Capture the cell that displays the provided text and extract its (x, y) central coordinate. 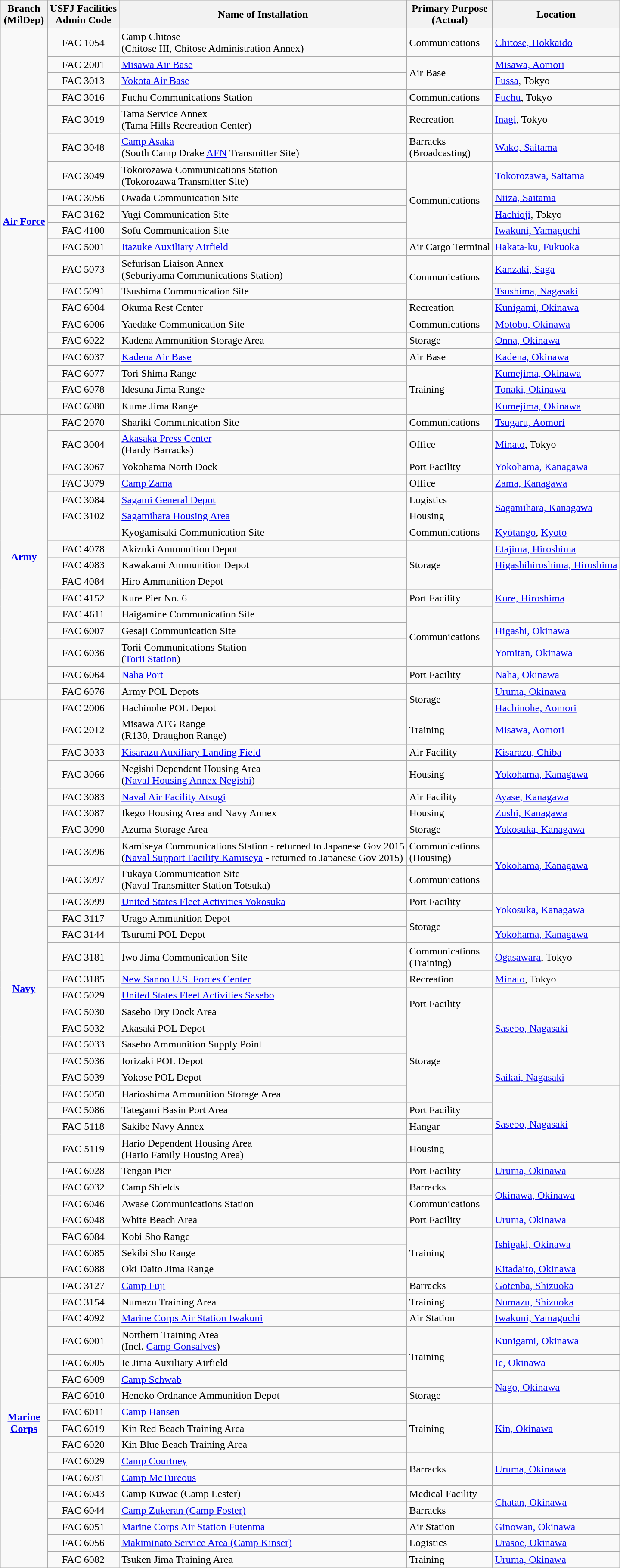
Kure, Hiroshima (556, 598)
Iorizaki POL Depot (263, 1061)
FAC 6076 (83, 691)
Okuma Rest Center (263, 308)
Akizuki Ammunition Depot (263, 549)
Sagamihara, Kanagawa (556, 508)
FAC 6029 (83, 1461)
Negishi Dependent Housing Area(Naval Housing Annex Negishi) (263, 774)
Location (556, 15)
FAC 5118 (83, 1126)
FAC 3004 (83, 444)
FAC 5039 (83, 1077)
New Sanno U.S. Forces Center (263, 979)
Fuchu, Tokyo (556, 97)
FAC 1054 (83, 42)
Tsugaru, Aomori (556, 422)
Akasaka Press Center (Hardy Barracks) (263, 444)
Chitose, Hokkaido (556, 42)
FAC 6088 (83, 1269)
Army POL Depots (263, 691)
FAC 3127 (83, 1286)
Shariki Communication Site (263, 422)
Kume Jima Range (263, 406)
Urago Ammunition Depot (263, 918)
Primary Purpose(Actual) (449, 15)
FAC 4152 (83, 598)
Camp Chitose(Chitose III, Chitose Administration Annex) (263, 42)
Harioshima Ammunition Storage Area (263, 1094)
Barracks(Broadcasting) (449, 147)
Air Force (24, 221)
FAC 5030 (83, 1012)
FAC 5086 (83, 1110)
Air Cargo Terminal (449, 247)
Tategami Basin Port Area (263, 1110)
FAC 3162 (83, 214)
FAC 4078 (83, 549)
Tengan Pier (263, 1171)
Kadena Air Base (263, 357)
FAC 5033 (83, 1044)
Ie Jima Auxiliary Airfield (263, 1363)
FAC 5036 (83, 1061)
White Beach Area (263, 1220)
Kyōtango, Kyoto (556, 532)
Camp Zama (263, 483)
Wako, Saitama (556, 147)
USFJ FacilitiesAdmin Code (83, 15)
FAC 6006 (83, 324)
Ikego Housing Area and Navy Annex (263, 813)
Fussa, Tokyo (556, 81)
Kawakami Ammunition Depot (263, 565)
Tama Service Annex(Tama Hills Recreation Center) (263, 120)
FAC 6082 (83, 1559)
Ayase, Kanagawa (556, 796)
Kyogamisaki Communication Site (263, 532)
Chatan, Okinawa (556, 1502)
Tori Shima Range (263, 373)
Oki Daito Jima Range (263, 1269)
Tsuken Jima Training Area (263, 1559)
FAC 6046 (83, 1204)
FAC 3056 (83, 198)
Kure Pier No. 6 (263, 598)
Kisarazu Auxiliary Landing Field (263, 752)
Tsushima Communication Site (263, 291)
Azuma Storage Area (263, 829)
FAC 3019 (83, 120)
FAC 2001 (83, 65)
Zama, Kanagawa (556, 483)
FAC 3087 (83, 813)
FAC 5001 (83, 247)
Naval Air Facility Atsugi (263, 796)
FAC 3097 (83, 880)
FAC 3049 (83, 176)
FAC 3154 (83, 1302)
Communications(Training) (449, 957)
Marine Corps Air Station Futenma (263, 1527)
Camp Zukeran (Camp Foster) (263, 1510)
Camp Fuji (263, 1286)
Yokose POL Depot (263, 1077)
FAC 6005 (83, 1363)
FAC 6078 (83, 390)
Fuchu Communications Station (263, 97)
FAC 5050 (83, 1094)
Okinawa, Okinawa (556, 1196)
FAC 3048 (83, 147)
FAC 5073 (83, 269)
FAC 5029 (83, 995)
Onna, Okinawa (556, 341)
Tsurumi POL Depot (263, 935)
FAC 3090 (83, 829)
Kisarazu, Chiba (556, 752)
Navy (24, 989)
FAC 3181 (83, 957)
Kamiseya Communications Station - returned to Japanese Gov 2015(Naval Support Facility Kamiseya - returned to Japanese Gov 2015) (263, 852)
FAC 6064 (83, 675)
United States Fleet Activities Sasebo (263, 995)
Ishigaki, Okinawa (556, 1245)
Sasebo Dry Dock Area (263, 1012)
FAC 3084 (83, 499)
Akasaki POL Depot (263, 1028)
FAC 3144 (83, 935)
Niiza, Saitama (556, 198)
Branch(MilDep) (24, 15)
FAC 4084 (83, 582)
FAC 4083 (83, 565)
Etajima, Hiroshima (556, 549)
FAC 3102 (83, 516)
FAC 6043 (83, 1494)
Sekibi Sho Range (263, 1253)
FAC 2012 (83, 730)
Hachinohe POL Depot (263, 708)
Kin, Okinawa (556, 1428)
FAC 6031 (83, 1478)
FAC 6020 (83, 1445)
Yaedake Communication Site (263, 324)
FAC 3096 (83, 852)
Itazuke Auxiliary Airfield (263, 247)
Sagami General Depot (263, 499)
Sefurisan Liaison Annex (Seburiyama Communications Station) (263, 269)
Henoko Ordnance Ammunition Depot (263, 1395)
Makiminato Service Area (Camp Kinser) (263, 1543)
FAC 6004 (83, 308)
Ginowan, Okinawa (556, 1527)
FAC 6080 (83, 406)
FAC 3033 (83, 752)
FAC 6010 (83, 1395)
FAC 2070 (83, 422)
FAC 3067 (83, 467)
Ie, Okinawa (556, 1363)
Motobu, Okinawa (556, 324)
Fukaya Communication Site(Naval Transmitter Station Totsuka) (263, 880)
FAC 6056 (83, 1543)
Yugi Communication Site (263, 214)
Saikai, Nagasaki (556, 1077)
Idesuna Jima Range (263, 390)
FAC 4092 (83, 1318)
Higashihiroshima, Hiroshima (556, 565)
FAC 3079 (83, 483)
FAC 6051 (83, 1527)
FAC 6084 (83, 1236)
Kadena, Okinawa (556, 357)
Hakata-ku, Fukuoka (556, 247)
Higashi, Okinawa (556, 631)
Camp Asaka (South Camp Drake AFN Transmitter Site) (263, 147)
Urasoe, Okinawa (556, 1543)
Yokota Air Base (263, 81)
Naha Port (263, 675)
Name of Installation (263, 15)
Numazu Training Area (263, 1302)
FAC 6022 (83, 341)
Hiro Ammunition Depot (263, 582)
FAC 3117 (83, 918)
Marine Corps Air Station Iwakuni (263, 1318)
FAC 6077 (83, 373)
Camp Schwab (263, 1379)
Medical Facility (449, 1494)
FAC 3066 (83, 774)
Kanzaki, Saga (556, 269)
Haigamine Communication Site (263, 614)
FAC 6085 (83, 1253)
Awase Communications Station (263, 1204)
Yokohama North Dock (263, 467)
Kitadaito, Okinawa (556, 1269)
FAC 5032 (83, 1028)
Camp Hansen (263, 1412)
FAC 6044 (83, 1510)
Tokorozawa, Saitama (556, 176)
Camp Shields (263, 1187)
Hachinohe, Aomori (556, 708)
FAC 3083 (83, 796)
Gesaji Communication Site (263, 631)
Misawa Air Base (263, 65)
Sagamihara Housing Area (263, 516)
FAC 3099 (83, 902)
Hario Dependent Housing Area(Hario Family Housing Area) (263, 1149)
Camp McTureous (263, 1478)
Tsushima, Nagasaki (556, 291)
Hangar (449, 1126)
FAC 6037 (83, 357)
Camp Courtney (263, 1461)
Kin Red Beach Training Area (263, 1428)
Sofu Communication Site (263, 230)
FAC 4611 (83, 614)
Hachioji, Tokyo (556, 214)
Army (24, 557)
FAC 5091 (83, 291)
FAC 3013 (83, 81)
FAC 6007 (83, 631)
Tonaki, Okinawa (556, 390)
FAC 2006 (83, 708)
Nago, Okinawa (556, 1387)
Yomitan, Okinawa (556, 653)
Iwo Jima Communication Site (263, 957)
FAC 6001 (83, 1341)
FAC 6009 (83, 1379)
Kobi Sho Range (263, 1236)
Numazu, Shizuoka (556, 1302)
FAC 3185 (83, 979)
Naha, Okinawa (556, 675)
Tokorozawa Communications Station(Tokorozawa Transmitter Site) (263, 176)
FAC 6048 (83, 1220)
FAC 6028 (83, 1171)
Kadena Ammunition Storage Area (263, 341)
Inagi, Tokyo (556, 120)
Torii Communications Station(Torii Station) (263, 653)
Gotenba, Shizuoka (556, 1286)
Northern Training Area(Incl. Camp Gonsalves) (263, 1341)
United States Fleet Activities Yokosuka (263, 902)
Camp Kuwae (Camp Lester) (263, 1494)
Owada Communication Site (263, 198)
FAC 6036 (83, 653)
Kin Blue Beach Training Area (263, 1445)
MarineCorps (24, 1422)
FAC 6011 (83, 1412)
Communications(Housing) (449, 852)
FAC 4100 (83, 230)
Sakibe Navy Annex (263, 1126)
Sasebo Ammunition Supply Point (263, 1044)
FAC 3016 (83, 97)
Misawa ATG Range (R130, Draughon Range) (263, 730)
FAC 5119 (83, 1149)
Zushi, Kanagawa (556, 813)
FAC 6032 (83, 1187)
Ogasawara, Tokyo (556, 957)
FAC 6019 (83, 1428)
